Return the (X, Y) coordinate for the center point of the cell that contains the specified text.  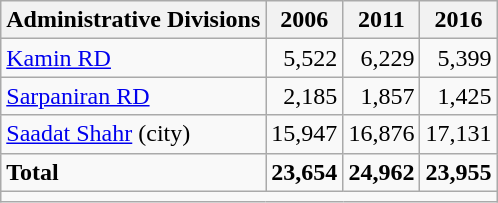
Kamin RD (134, 58)
6,229 (382, 58)
1,425 (458, 96)
23,955 (458, 172)
16,876 (382, 134)
Sarpaniran RD (134, 96)
5,522 (304, 58)
1,857 (382, 96)
Total (134, 172)
17,131 (458, 134)
2016 (458, 20)
2,185 (304, 96)
23,654 (304, 172)
24,962 (382, 172)
2011 (382, 20)
Administrative Divisions (134, 20)
2006 (304, 20)
15,947 (304, 134)
Saadat Shahr (city) (134, 134)
5,399 (458, 58)
